Scan for the cell matching the given text and deliver its (x, y) coordinate at center. 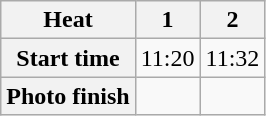
11:32 (232, 58)
Start time (68, 58)
Heat (68, 20)
Photo finish (68, 96)
1 (168, 20)
11:20 (168, 58)
2 (232, 20)
